Return the (X, Y) coordinate for the center point of the cell that contains the specified text.  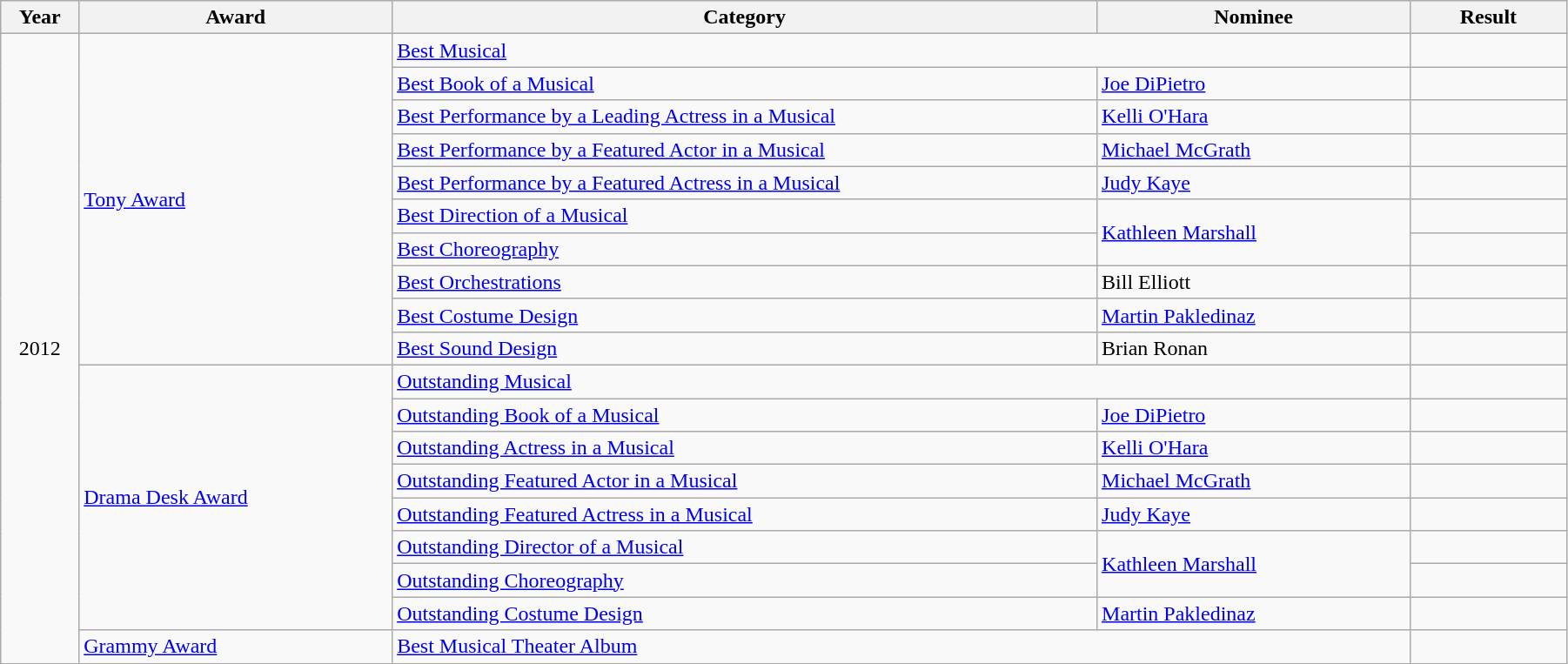
Best Performance by a Leading Actress in a Musical (745, 117)
Nominee (1254, 17)
Best Choreography (745, 249)
Best Orchestrations (745, 282)
Best Performance by a Featured Actor in a Musical (745, 150)
Outstanding Book of a Musical (745, 415)
Best Musical (901, 50)
Outstanding Choreography (745, 580)
Result (1488, 17)
Drama Desk Award (236, 497)
Bill Elliott (1254, 282)
Tony Award (236, 200)
Brian Ronan (1254, 348)
Category (745, 17)
Best Costume Design (745, 315)
Outstanding Featured Actress in a Musical (745, 514)
2012 (40, 348)
Grammy Award (236, 647)
Outstanding Costume Design (745, 614)
Outstanding Featured Actor in a Musical (745, 481)
Best Book of a Musical (745, 84)
Year (40, 17)
Best Direction of a Musical (745, 216)
Best Performance by a Featured Actress in a Musical (745, 183)
Outstanding Musical (901, 381)
Best Sound Design (745, 348)
Best Musical Theater Album (901, 647)
Award (236, 17)
Outstanding Actress in a Musical (745, 448)
Outstanding Director of a Musical (745, 547)
